Return the (x, y) coordinate for the center point of the cell that contains the specified text.  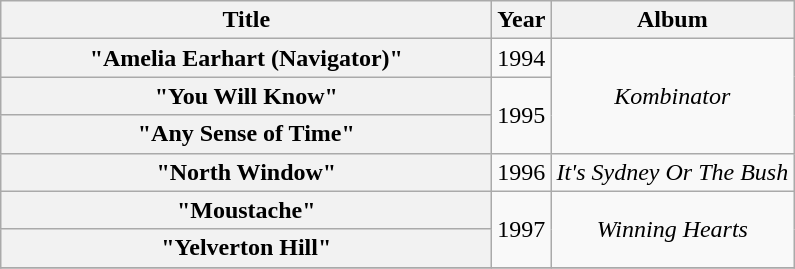
1995 (522, 115)
"Yelverton Hill" (246, 248)
Album (672, 20)
Year (522, 20)
"Moustache" (246, 210)
1996 (522, 172)
"You Will Know" (246, 96)
"Any Sense of Time" (246, 134)
1997 (522, 229)
"Amelia Earhart (Navigator)" (246, 58)
1994 (522, 58)
"North Window" (246, 172)
It's Sydney Or The Bush (672, 172)
Winning Hearts (672, 229)
Kombinator (672, 96)
Title (246, 20)
